Pinpoint the cell where the given text exists, returning its [x, y] midpoint coordinate. 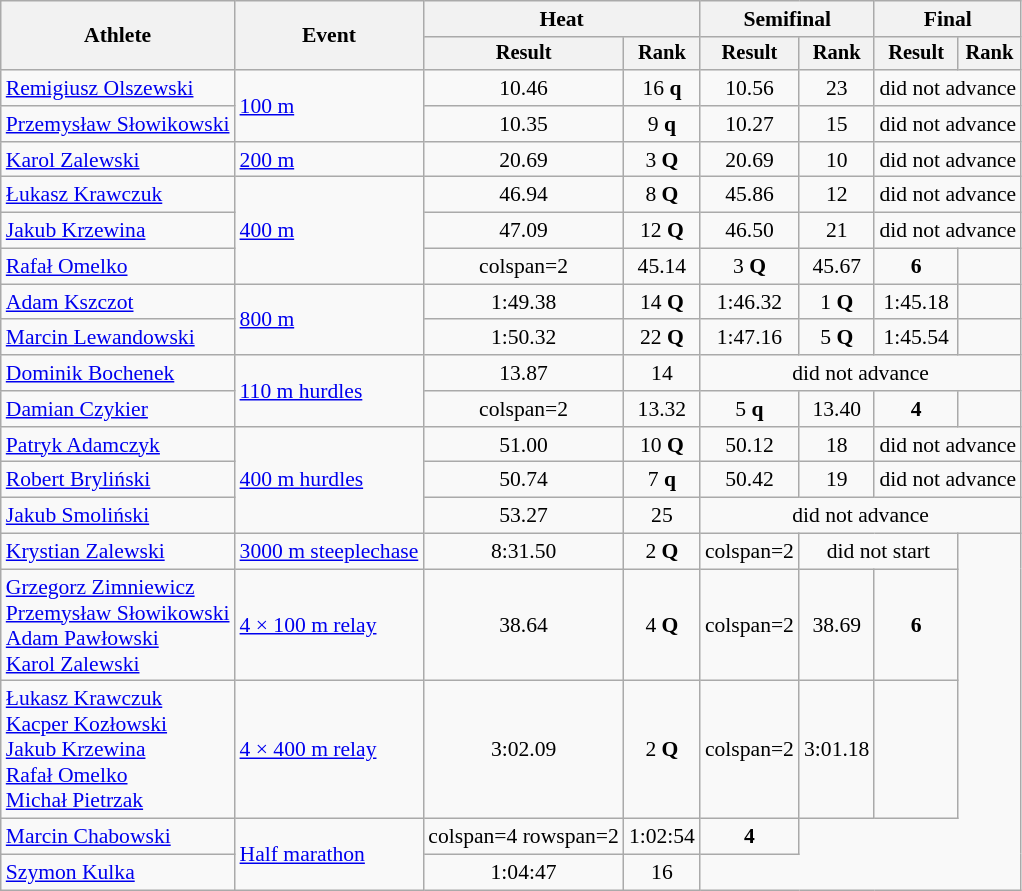
Robert Bryliński [118, 480]
200 m [330, 160]
1:45.18 [916, 302]
Grzegorz ZimniewiczPrzemysław SłowikowskiAdam PawłowskiKarol Zalewski [118, 625]
53.27 [524, 516]
Szymon Kulka [118, 873]
14 [662, 373]
1:02:54 [662, 837]
14 Q [662, 302]
Event [330, 36]
4 Q [662, 625]
8 Q [662, 195]
50.42 [750, 480]
colspan=4 rowspan=2 [524, 837]
800 m [330, 320]
38.64 [524, 625]
Krystian Zalewski [118, 552]
45.86 [750, 195]
13.32 [662, 409]
22 Q [662, 338]
8:31.50 [524, 552]
100 m [330, 106]
Heat [562, 19]
45.14 [662, 267]
Jakub Krzewina [118, 231]
1:50.32 [524, 338]
Semifinal [788, 19]
400 m hurdles [330, 480]
110 m hurdles [330, 390]
19 [836, 480]
9 q [662, 124]
5 Q [836, 338]
5 q [750, 409]
3000 m steeplechase [330, 552]
23 [836, 88]
10.56 [750, 88]
1:46.32 [750, 302]
21 [836, 231]
Damian Czykier [118, 409]
10 Q [662, 445]
50.74 [524, 480]
46.94 [524, 195]
Adam Kszczot [118, 302]
15 [836, 124]
10.46 [524, 88]
51.00 [524, 445]
10 [836, 160]
Karol Zalewski [118, 160]
Marcin Lewandowski [118, 338]
4 × 100 m relay [330, 625]
Final [948, 19]
Jakub Smoliński [118, 516]
38.69 [836, 625]
16 [662, 873]
Przemysław Słowikowski [118, 124]
16 q [662, 88]
1:49.38 [524, 302]
12 [836, 195]
Rafał Omelko [118, 267]
47.09 [524, 231]
Marcin Chabowski [118, 837]
1:47.16 [750, 338]
25 [662, 516]
Remigiusz Olszewski [118, 88]
Half marathon [330, 854]
45.67 [836, 267]
50.12 [750, 445]
4 × 400 m relay [330, 750]
13.87 [524, 373]
Łukasz Krawczuk [118, 195]
3:02.09 [524, 750]
Patryk Adamczyk [118, 445]
did not start [878, 552]
10.27 [750, 124]
13.40 [836, 409]
1:45.54 [916, 338]
46.50 [750, 231]
18 [836, 445]
Dominik Bochenek [118, 373]
12 Q [662, 231]
400 m [330, 230]
Łukasz KrawczukKacper KozłowskiJakub KrzewinaRafał Omelko Michał Pietrzak [118, 750]
Athlete [118, 36]
1:04:47 [524, 873]
7 q [662, 480]
10.35 [524, 124]
3:01.18 [836, 750]
1 Q [836, 302]
